For the text-containing cell, return its midpoint in (X, Y) coordinate format. 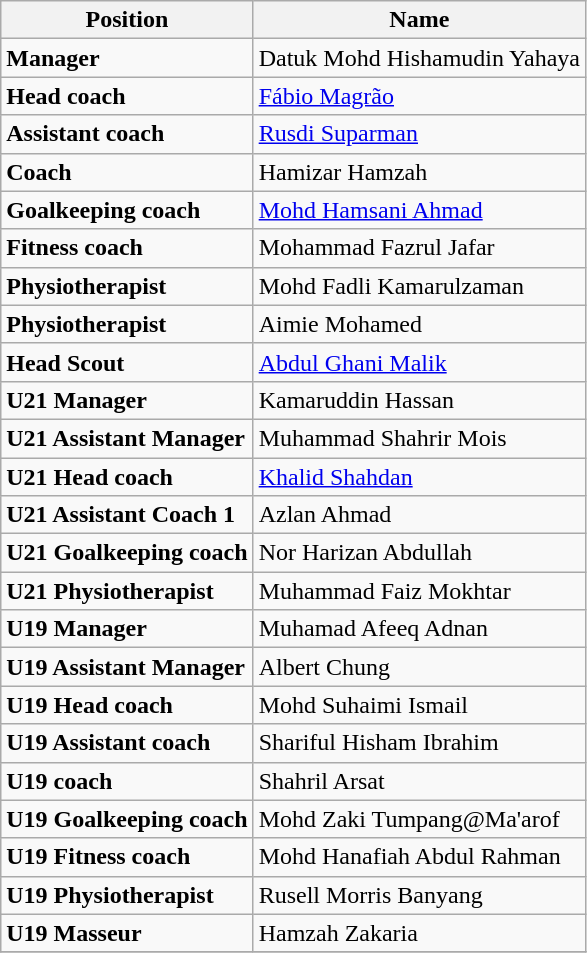
U19 Masseur (127, 933)
Nor Harizan Abdullah (419, 553)
Kamaruddin Hassan (419, 400)
Name (419, 20)
U19 coach (127, 781)
U19 Fitness coach (127, 857)
Mohd Hanafiah Abdul Rahman (419, 857)
U21 Physiotherapist (127, 591)
Mohd Suhaimi Ismail (419, 705)
Mohd Fadli Kamarulzaman (419, 286)
Head coach (127, 96)
Khalid Shahdan (419, 477)
Azlan Ahmad (419, 515)
U21 Goalkeeping coach (127, 553)
Mohd Zaki Tumpang@Ma'arof (419, 819)
Coach (127, 172)
Aimie Mohamed (419, 324)
U19 Goalkeeping coach (127, 819)
U19 Physiotherapist (127, 895)
U21 Assistant Coach 1 (127, 515)
U19 Manager (127, 629)
Fábio Magrão (419, 96)
Muhammad Shahrir Mois (419, 438)
Rusdi Suparman (419, 134)
Position (127, 20)
U19 Head coach (127, 705)
Rusell Morris Banyang (419, 895)
U21 Assistant Manager (127, 438)
Assistant coach (127, 134)
Abdul Ghani Malik (419, 362)
Fitness coach (127, 248)
U19 Assistant coach (127, 743)
Manager (127, 58)
Datuk Mohd Hishamudin Yahaya (419, 58)
Head Scout (127, 362)
Muhamad Afeeq Adnan (419, 629)
U19 Assistant Manager (127, 667)
Goalkeeping coach (127, 210)
Mohammad Fazrul Jafar (419, 248)
Albert Chung (419, 667)
Muhammad Faiz Mokhtar (419, 591)
Shahril Arsat (419, 781)
Shariful Hisham Ibrahim (419, 743)
Hamzah Zakaria (419, 933)
U21 Head coach (127, 477)
U21 Manager (127, 400)
Mohd Hamsani Ahmad (419, 210)
Hamizar Hamzah (419, 172)
